Search for the cell housing the specified text and yield its [X, Y] center coordinate. 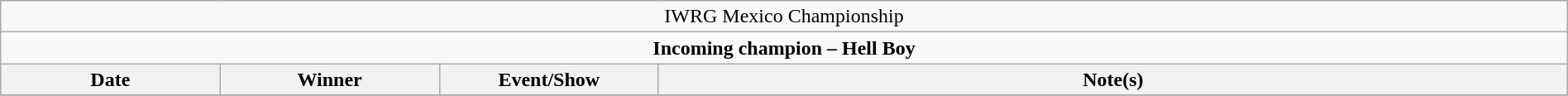
Incoming champion – Hell Boy [784, 48]
Date [111, 79]
Event/Show [549, 79]
Winner [329, 79]
Note(s) [1113, 79]
IWRG Mexico Championship [784, 17]
